Capture the cell that displays the provided text and extract its [x, y] central coordinate. 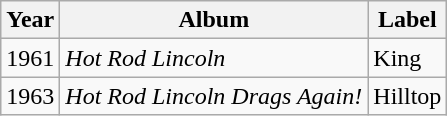
1961 [30, 58]
Album [214, 20]
Hot Rod Lincoln Drags Again! [214, 96]
Label [408, 20]
Hilltop [408, 96]
Hot Rod Lincoln [214, 58]
1963 [30, 96]
Year [30, 20]
King [408, 58]
